From the cell containing the given text, extract its center point as (x, y) coordinate. 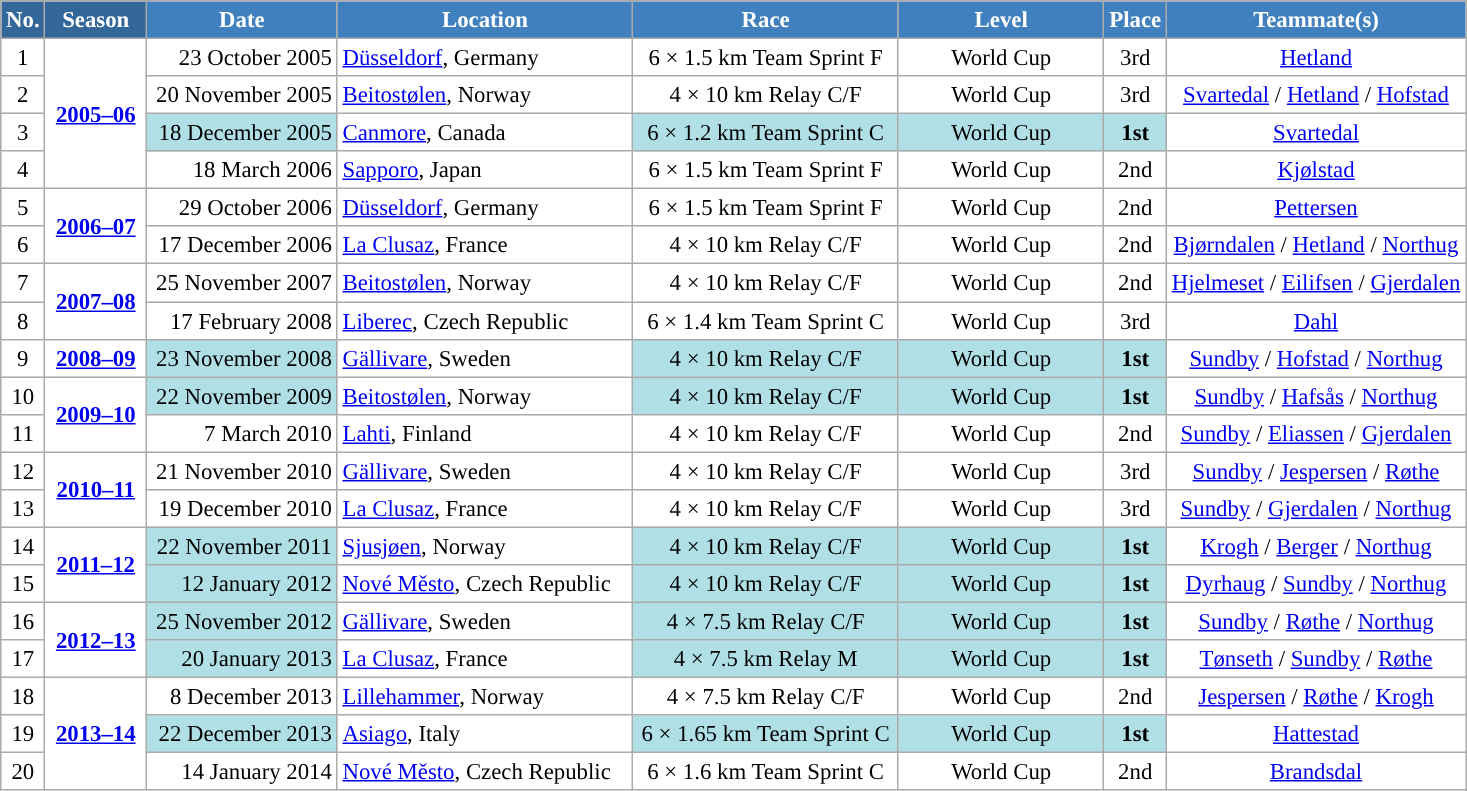
22 November 2011 (242, 546)
17 December 2006 (242, 245)
4 × 7.5 km Relay M (766, 659)
2008–09 (96, 358)
25 November 2007 (242, 283)
19 December 2010 (242, 509)
16 (23, 621)
Location (485, 20)
Lillehammer, Norway (485, 697)
1 (23, 58)
2009–10 (96, 414)
23 November 2008 (242, 358)
Tønseth / Sundby / Røthe (1316, 659)
No. (23, 20)
18 December 2005 (242, 133)
9 (23, 358)
12 (23, 471)
6 (23, 245)
Asiago, Italy (485, 734)
21 November 2010 (242, 471)
3 (23, 133)
Sundby / Hafsås / Northug (1316, 396)
23 October 2005 (242, 58)
Dahl (1316, 321)
6 × 1.2 km Team Sprint C (766, 133)
10 (23, 396)
17 (23, 659)
8 (23, 321)
Jespersen / Røthe / Krogh (1316, 697)
2 (23, 95)
Liberec, Czech Republic (485, 321)
Hetland (1316, 58)
13 (23, 509)
14 (23, 546)
Svartedal (1316, 133)
Season (96, 20)
2007–08 (96, 302)
6 × 1.65 km Team Sprint C (766, 734)
Canmore, Canada (485, 133)
7 March 2010 (242, 433)
Krogh / Berger / Northug (1316, 546)
Sundby / Røthe / Northug (1316, 621)
2006–07 (96, 226)
Sundby / Eliassen / Gjerdalen (1316, 433)
18 March 2006 (242, 170)
Date (242, 20)
19 (23, 734)
Sundby / Gjerdalen / Northug (1316, 509)
4 (23, 170)
Place (1135, 20)
2005–06 (96, 114)
20 (23, 772)
20 November 2005 (242, 95)
5 (23, 208)
2012–13 (96, 640)
25 November 2012 (242, 621)
14 January 2014 (242, 772)
29 October 2006 (242, 208)
22 December 2013 (242, 734)
Hjelmeset / Eilifsen / Gjerdalen (1316, 283)
Pettersen (1316, 208)
11 (23, 433)
7 (23, 283)
2013–14 (96, 734)
2011–12 (96, 564)
12 January 2012 (242, 584)
2010–11 (96, 490)
Brandsdal (1316, 772)
Kjølstad (1316, 170)
17 February 2008 (242, 321)
15 (23, 584)
Race (766, 20)
Dyrhaug / Sundby / Northug (1316, 584)
6 × 1.4 km Team Sprint C (766, 321)
Sapporo, Japan (485, 170)
Sjusjøen, Norway (485, 546)
Bjørndalen / Hetland / Northug (1316, 245)
Sundby / Jespersen / Røthe (1316, 471)
6 × 1.6 km Team Sprint C (766, 772)
22 November 2009 (242, 396)
20 January 2013 (242, 659)
Svartedal / Hetland / Hofstad (1316, 95)
Teammate(s) (1316, 20)
Lahti, Finland (485, 433)
18 (23, 697)
Sundby / Hofstad / Northug (1316, 358)
Hattestad (1316, 734)
Level (1001, 20)
8 December 2013 (242, 697)
